For the text-containing cell, return its midpoint in (x, y) coordinate format. 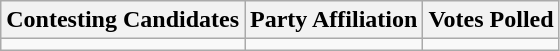
Votes Polled (491, 20)
Contesting Candidates (123, 20)
Party Affiliation (334, 20)
